Extract the [X, Y] coordinate from the center of the cell holding the provided text.  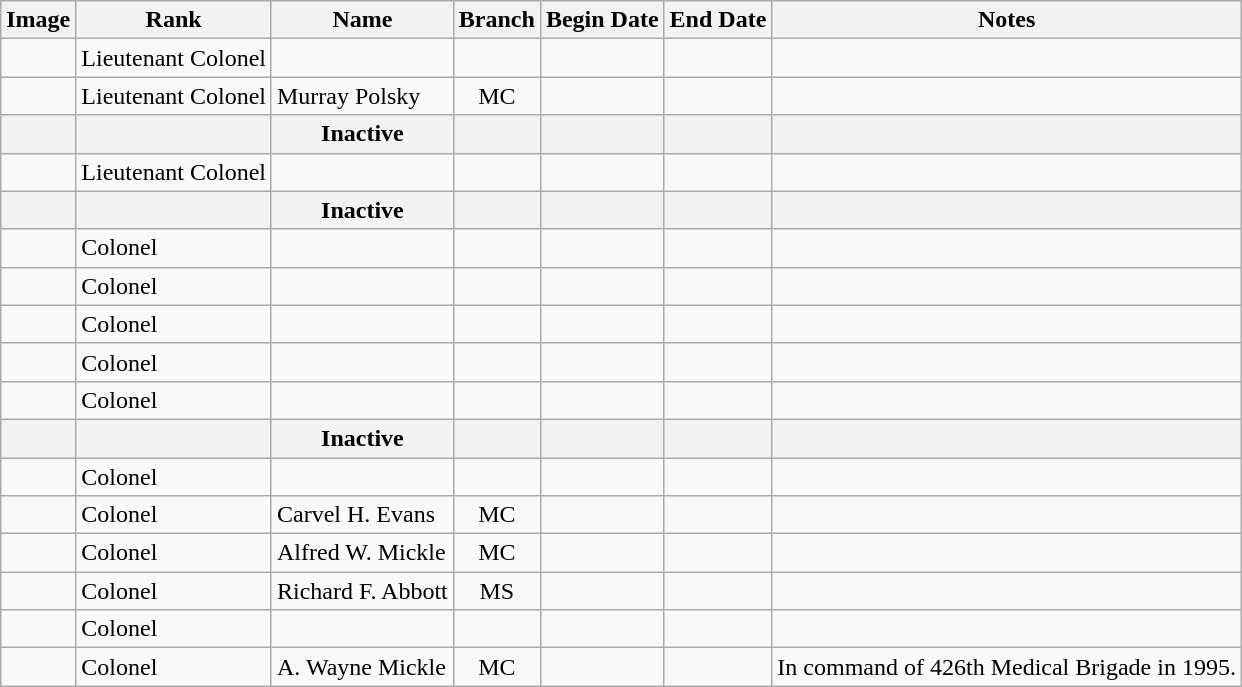
Carvel H. Evans [362, 515]
Alfred W. Mickle [362, 553]
Richard F. Abbott [362, 591]
Branch [496, 20]
Image [38, 20]
In command of 426th Medical Brigade in 1995. [1007, 667]
MS [496, 591]
Begin Date [602, 20]
Murray Polsky [362, 96]
Name [362, 20]
End Date [718, 20]
Rank [174, 20]
Notes [1007, 20]
A. Wayne Mickle [362, 667]
